Capture the cell that displays the provided text and extract its [x, y] central coordinate. 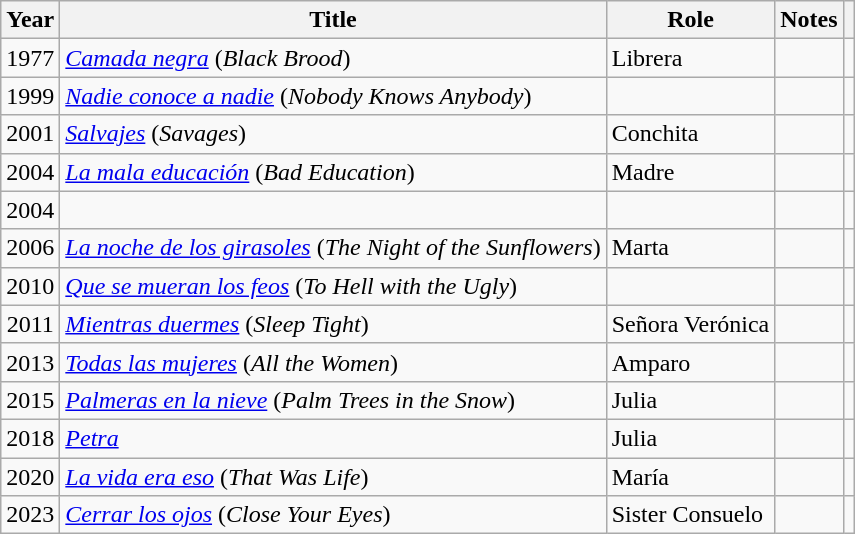
Palmeras en la nieve (Palm Trees in the Snow) [333, 400]
Salvajes (Savages) [333, 134]
2023 [30, 515]
Notes [809, 20]
1999 [30, 96]
Role [690, 20]
Year [30, 20]
1977 [30, 58]
2020 [30, 477]
2013 [30, 362]
2015 [30, 400]
Marta [690, 248]
Cerrar los ojos (Close Your Eyes) [333, 515]
La vida era eso (That Was Life) [333, 477]
Madre [690, 172]
Librera [690, 58]
Nadie conoce a nadie (Nobody Knows Anybody) [333, 96]
Todas las mujeres (All the Women) [333, 362]
Camada negra (Black Brood) [333, 58]
La mala educación (Bad Education) [333, 172]
Petra [333, 438]
María [690, 477]
2011 [30, 324]
La noche de los girasoles (The Night of the Sunflowers) [333, 248]
Amparo [690, 362]
2001 [30, 134]
2018 [30, 438]
Title [333, 20]
Sister Consuelo [690, 515]
2006 [30, 248]
Que se mueran los feos (To Hell with the Ugly) [333, 286]
Conchita [690, 134]
Señora Verónica [690, 324]
Mientras duermes (Sleep Tight) [333, 324]
2010 [30, 286]
